Detect which cell encompasses the target text, then output its [x, y] center coordinate. 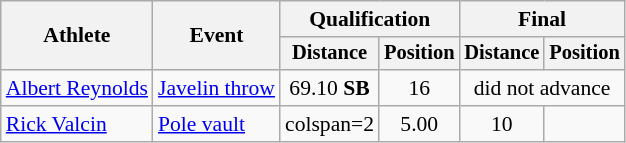
69.10 SB [330, 88]
Pole vault [216, 124]
Qualification [370, 19]
5.00 [419, 124]
Rick Valcin [77, 124]
Athlete [77, 36]
Albert Reynolds [77, 88]
Final [542, 19]
did not advance [542, 88]
16 [419, 88]
Javelin throw [216, 88]
colspan=2 [330, 124]
Event [216, 36]
10 [502, 124]
